From the cell containing the given text, extract its center point as [X, Y] coordinate. 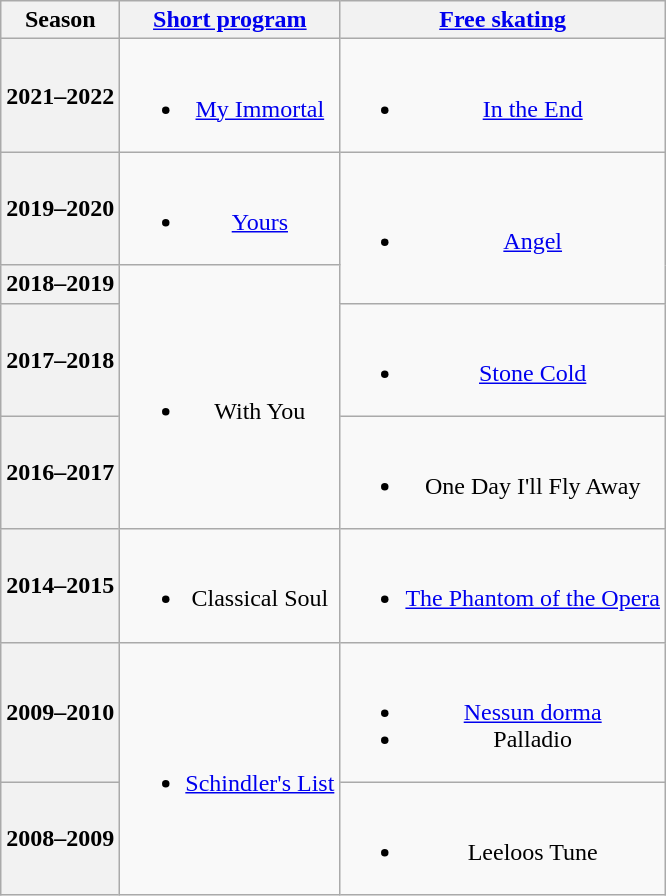
With You [230, 397]
2019–2020 [60, 208]
2018–2019 [60, 284]
Nessun dorma Palladio [503, 712]
Season [60, 20]
2014–2015 [60, 586]
Classical Soul [230, 586]
Yours [230, 208]
2009–2010 [60, 712]
Short program [230, 20]
One Day I'll Fly Away [503, 472]
Free skating [503, 20]
Schindler's List [230, 768]
2016–2017 [60, 472]
2021–2022 [60, 96]
In the End [503, 96]
2008–2009 [60, 838]
2017–2018 [60, 360]
Angel [503, 228]
Leeloos Tune [503, 838]
My Immortal [230, 96]
Stone Cold [503, 360]
The Phantom of the Opera [503, 586]
